Extract the [x, y] coordinate from the center of the cell holding the provided text.  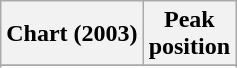
Peakposition [189, 34]
Chart (2003) [72, 34]
